Capture the cell that displays the provided text and extract its (X, Y) central coordinate. 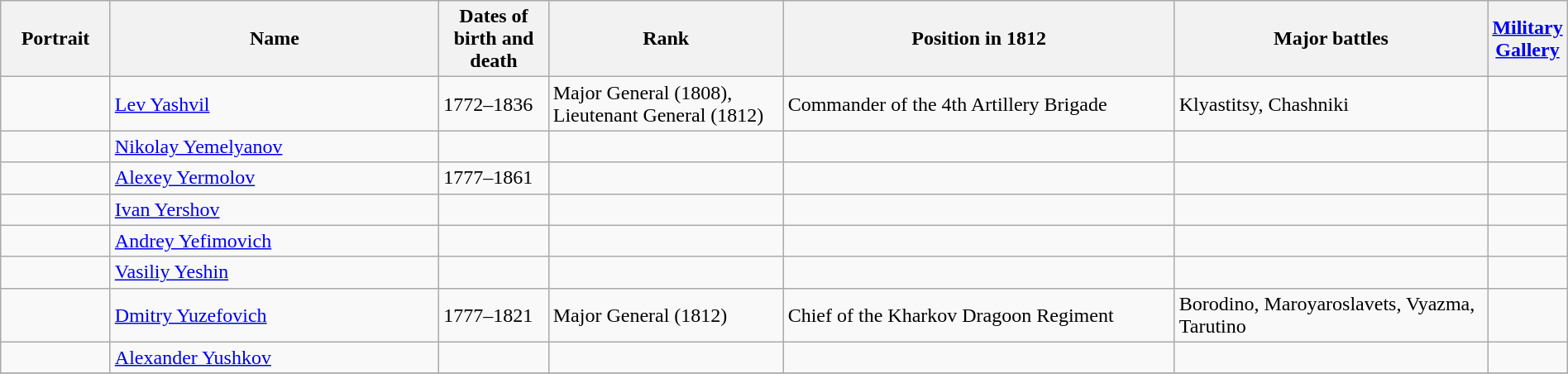
Portrait (56, 39)
Military Gallery (1527, 39)
Major General (1812) (666, 314)
Name (275, 39)
Rank (666, 39)
Dates of birth and death (495, 39)
1772–1836 (495, 104)
Andrey Yefimovich (275, 241)
Ivan Yershov (275, 209)
1777–1821 (495, 314)
Klyastitsy, Chashniki (1331, 104)
Commander of the 4th Artillery Brigade (979, 104)
Chief of the Kharkov Dragoon Regiment (979, 314)
Vasiliy Yeshin (275, 272)
1777–1861 (495, 178)
Lev Yashvil (275, 104)
Alexander Yushkov (275, 357)
Major General (1808), Lieutenant General (1812) (666, 104)
Dmitry Yuzefovich (275, 314)
Borodino, Maroyaroslavets, Vyazma, Tarutino (1331, 314)
Nikolay Yemelyanov (275, 146)
Alexey Yermolov (275, 178)
Position in 1812 (979, 39)
Major battles (1331, 39)
